Output the [X, Y] coordinate of the center of the cell containing the given text.  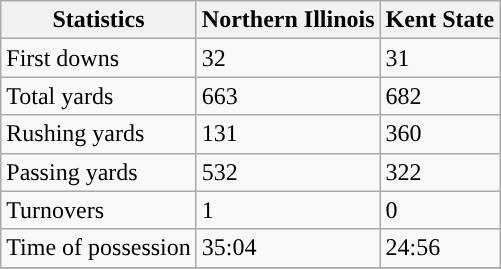
Northern Illinois [288, 20]
Total yards [99, 96]
Passing yards [99, 172]
682 [440, 96]
Time of possession [99, 248]
31 [440, 58]
360 [440, 134]
Rushing yards [99, 134]
322 [440, 172]
32 [288, 58]
Kent State [440, 20]
131 [288, 134]
0 [440, 210]
24:56 [440, 248]
Turnovers [99, 210]
Statistics [99, 20]
First downs [99, 58]
663 [288, 96]
532 [288, 172]
35:04 [288, 248]
1 [288, 210]
